Locate the cell with the specified text and output its (x, y) center coordinate. 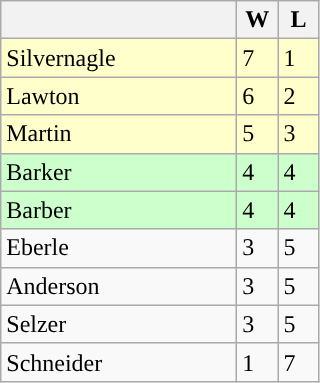
Eberle (119, 248)
L (298, 20)
Anderson (119, 286)
6 (258, 96)
Selzer (119, 324)
Lawton (119, 96)
Barker (119, 172)
Barber (119, 210)
Martin (119, 134)
2 (298, 96)
Silvernagle (119, 58)
Schneider (119, 362)
W (258, 20)
